Locate the cell with the specified text and output its [x, y] center coordinate. 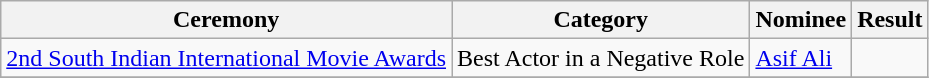
Ceremony [226, 20]
Category [601, 20]
Best Actor in a Negative Role [601, 58]
Nominee [801, 20]
2nd South Indian International Movie Awards [226, 58]
Result [890, 20]
Asif Ali [801, 58]
